Output the [X, Y] coordinate of the center of the cell containing the given text.  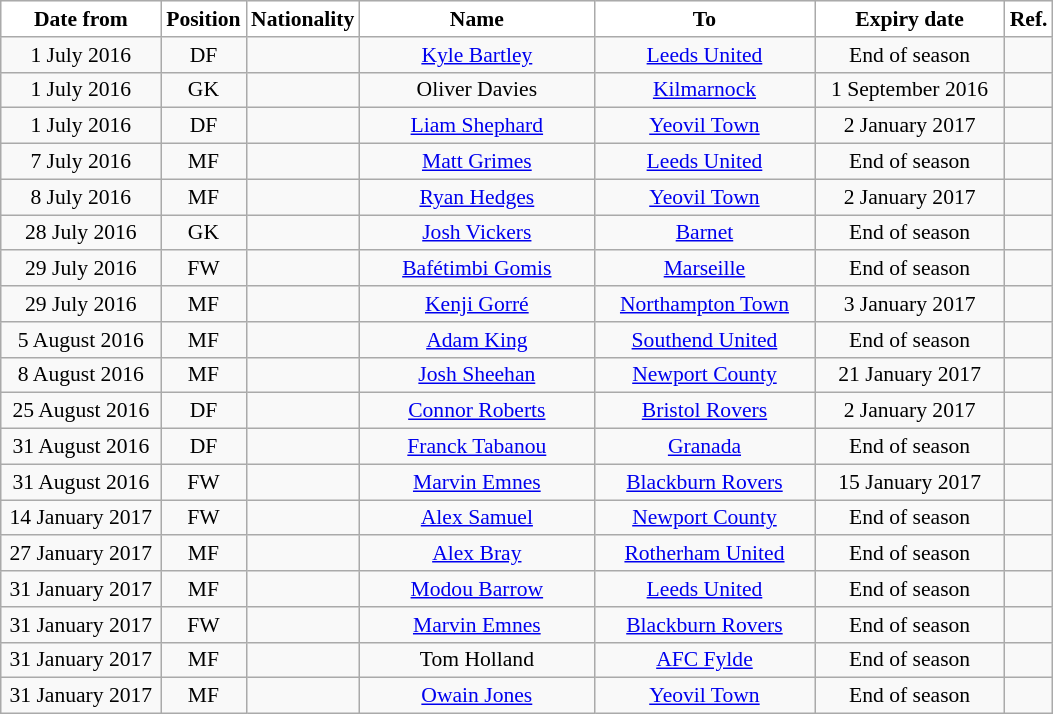
Nationality [302, 19]
Marseille [704, 269]
3 January 2017 [910, 304]
Ref. [1029, 19]
Adam King [476, 340]
15 January 2017 [910, 482]
5 August 2016 [81, 340]
Northampton Town [704, 304]
AFC Fylde [704, 660]
Bristol Rovers [704, 411]
14 January 2017 [81, 518]
Kenji Gorré [476, 304]
1 September 2016 [910, 90]
Josh Vickers [476, 233]
To [704, 19]
27 January 2017 [81, 554]
8 July 2016 [81, 197]
Bafétimbi Gomis [476, 269]
21 January 2017 [910, 375]
Oliver Davies [476, 90]
25 August 2016 [81, 411]
Alex Bray [476, 554]
Liam Shephard [476, 126]
Expiry date [910, 19]
Matt Grimes [476, 162]
Rotherham United [704, 554]
Granada [704, 447]
Kilmarnock [704, 90]
7 July 2016 [81, 162]
Kyle Bartley [476, 55]
Connor Roberts [476, 411]
Ryan Hedges [476, 197]
Modou Barrow [476, 589]
8 August 2016 [81, 375]
Date from [81, 19]
28 July 2016 [81, 233]
Tom Holland [476, 660]
Southend United [704, 340]
Position [204, 19]
Franck Tabanou [476, 447]
Alex Samuel [476, 518]
Owain Jones [476, 696]
Name [476, 19]
Barnet [704, 233]
Josh Sheehan [476, 375]
